Locate the cell with the specified text and output its (X, Y) center coordinate. 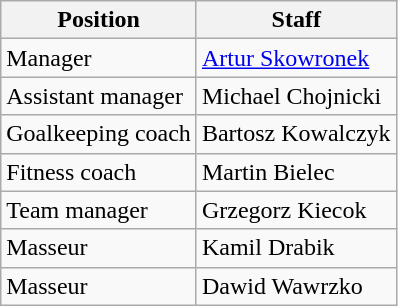
Goalkeeping coach (99, 134)
Assistant manager (99, 96)
Michael Chojnicki (296, 96)
Dawid Wawrzko (296, 286)
Position (99, 20)
Fitness coach (99, 172)
Staff (296, 20)
Artur Skowronek (296, 58)
Manager (99, 58)
Grzegorz Kiecok (296, 210)
Martin Bielec (296, 172)
Bartosz Kowalczyk (296, 134)
Kamil Drabik (296, 248)
Team manager (99, 210)
